Determine the [X, Y] coordinate at the center of the cell enclosing the given text.  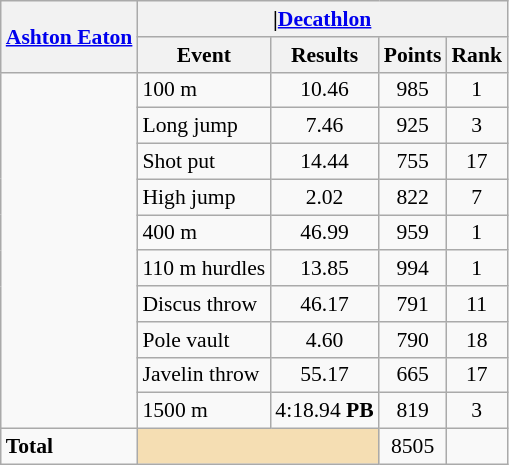
Rank [476, 55]
4.60 [324, 340]
Pole vault [204, 340]
Event [204, 55]
7 [476, 197]
8505 [413, 447]
55.17 [324, 375]
Total [70, 447]
100 m [204, 90]
790 [413, 340]
46.99 [324, 233]
10.46 [324, 90]
11 [476, 304]
Results [324, 55]
755 [413, 162]
Discus throw [204, 304]
959 [413, 233]
822 [413, 197]
665 [413, 375]
Shot put [204, 162]
Javelin throw [204, 375]
110 m hurdles [204, 269]
400 m [204, 233]
2.02 [324, 197]
1500 m [204, 411]
|Decathlon [322, 19]
18 [476, 340]
Points [413, 55]
13.85 [324, 269]
791 [413, 304]
Long jump [204, 126]
7.46 [324, 126]
4:18.94 PB [324, 411]
14.44 [324, 162]
46.17 [324, 304]
985 [413, 90]
Ashton Eaton [70, 36]
High jump [204, 197]
819 [413, 411]
994 [413, 269]
925 [413, 126]
